Output the (X, Y) coordinate of the center of the cell containing the given text.  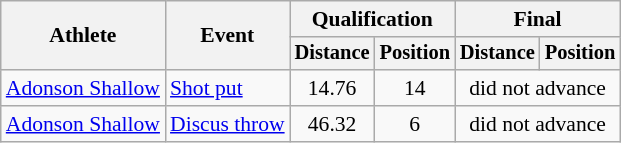
Final (538, 19)
6 (415, 124)
Qualification (372, 19)
46.32 (332, 124)
14.76 (332, 88)
Event (228, 36)
14 (415, 88)
Discus throw (228, 124)
Athlete (83, 36)
Shot put (228, 88)
